Detect which cell encompasses the target text, then output its [X, Y] center coordinate. 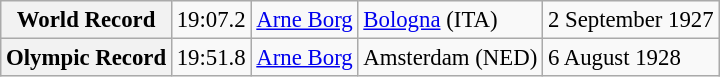
Olympic Record [86, 58]
6 August 1928 [631, 58]
World Record [86, 20]
19:51.8 [211, 58]
Amsterdam (NED) [450, 58]
Bologna (ITA) [450, 20]
2 September 1927 [631, 20]
19:07.2 [211, 20]
